For the text-containing cell, return its midpoint in [x, y] coordinate format. 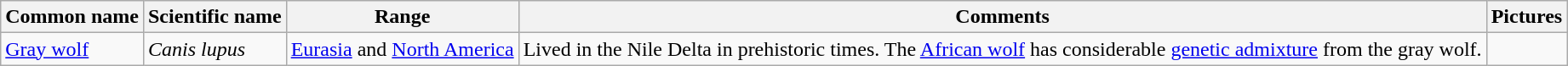
Range [402, 17]
Comments [1003, 17]
Pictures [1527, 17]
Eurasia and North America [402, 49]
Common name [72, 17]
Scientific name [215, 17]
Lived in the Nile Delta in prehistoric times. The African wolf has considerable genetic admixture from the gray wolf. [1003, 49]
Canis lupus [215, 49]
Gray wolf [72, 49]
